Capture the cell that displays the provided text and extract its [x, y] central coordinate. 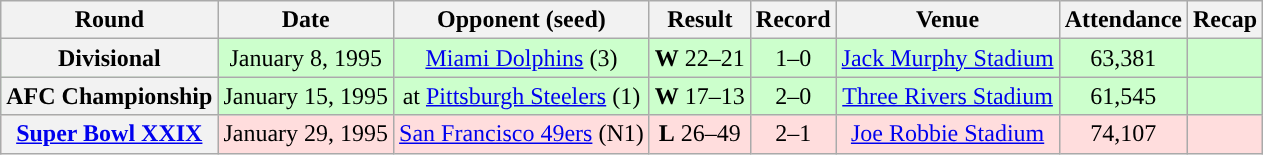
AFC Championship [110, 96]
74,107 [1123, 134]
San Francisco 49ers (N1) [522, 134]
Opponent (seed) [522, 20]
Divisional [110, 58]
Joe Robbie Stadium [948, 134]
2–1 [793, 134]
at Pittsburgh Steelers (1) [522, 96]
W 17–13 [700, 96]
Super Bowl XXIX [110, 134]
L 26–49 [700, 134]
61,545 [1123, 96]
2–0 [793, 96]
1–0 [793, 58]
W 22–21 [700, 58]
Round [110, 20]
Result [700, 20]
Jack Murphy Stadium [948, 58]
Record [793, 20]
Attendance [1123, 20]
Date [306, 20]
January 29, 1995 [306, 134]
January 15, 1995 [306, 96]
Recap [1224, 20]
January 8, 1995 [306, 58]
Miami Dolphins (3) [522, 58]
63,381 [1123, 58]
Three Rivers Stadium [948, 96]
Venue [948, 20]
